Capture the cell that displays the provided text and extract its [X, Y] central coordinate. 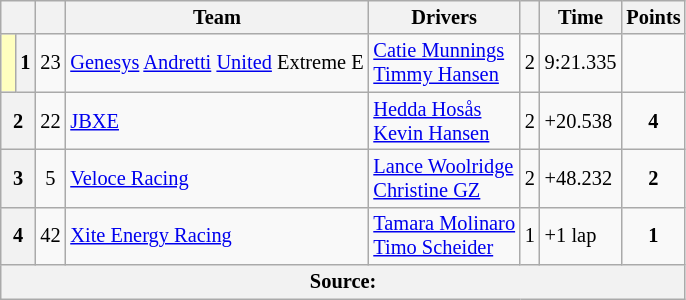
JBXE [216, 121]
Points [653, 17]
Lance Woolridge Christine GZ [444, 178]
Tamara Molinaro Timo Scheider [444, 236]
3 [18, 178]
5 [50, 178]
Genesys Andretti United Extreme E [216, 63]
Team [216, 17]
+48.232 [581, 178]
Xite Energy Racing [216, 236]
42 [50, 236]
Veloce Racing [216, 178]
23 [50, 63]
+20.538 [581, 121]
9:21.335 [581, 63]
Catie Munnings Timmy Hansen [444, 63]
22 [50, 121]
Hedda Hosås Kevin Hansen [444, 121]
+1 lap [581, 236]
Time [581, 17]
Source: [344, 282]
Drivers [444, 17]
